Extract the (X, Y) coordinate from the center of the cell holding the provided text.  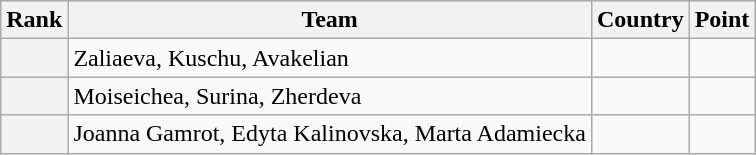
Point (722, 20)
Team (330, 20)
Rank (34, 20)
Joanna Gamrot, Edyta Kalinovska, Marta Adamiecka (330, 134)
Zaliaeva, Kuschu, Avakelian (330, 58)
Country (640, 20)
Moiseichea, Surina, Zherdeva (330, 96)
